Output the [x, y] coordinate of the center of the cell containing the given text.  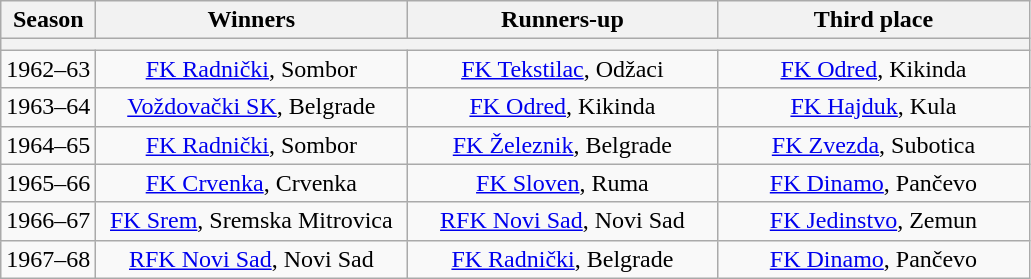
FK Tekstilac, Odžaci [562, 69]
FK Crvenka, Crvenka [252, 183]
1966–67 [48, 221]
Winners [252, 20]
1963–64 [48, 107]
1965–66 [48, 183]
FK Jedinstvo, Zemun [874, 221]
Season [48, 20]
FK Hajduk, Kula [874, 107]
1964–65 [48, 145]
1962–63 [48, 69]
FK Zvezda, Subotica [874, 145]
Third place [874, 20]
Voždovački SK, Belgrade [252, 107]
Runners-up [562, 20]
FK Železnik, Belgrade [562, 145]
1967–68 [48, 259]
FK Radnički, Belgrade [562, 259]
FK Srem, Sremska Mitrovica [252, 221]
FK Sloven, Ruma [562, 183]
